Capture the cell that displays the provided text and extract its (X, Y) central coordinate. 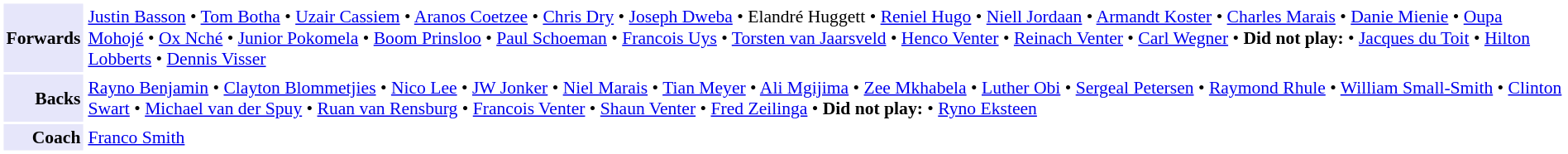
Franco Smith (825, 137)
Backs (43, 98)
Forwards (43, 37)
Coach (43, 137)
